Identify which cell holds the provided text, then report its (X, Y) central coordinate. 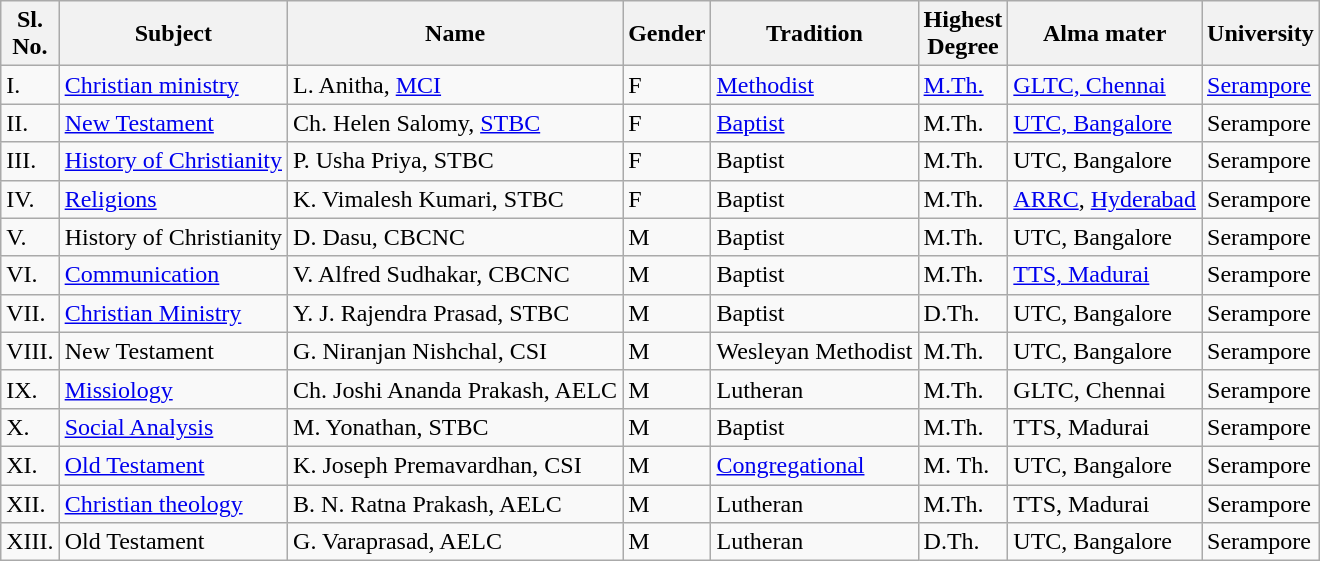
IV. (30, 199)
Name (456, 34)
III. (30, 161)
V. Alfred Sudhakar, CBCNC (456, 275)
VIII. (30, 351)
Alma mater (1105, 34)
Subject (173, 34)
B. N. Ratna Prakash, AELC (456, 503)
Tradition (814, 34)
I. (30, 85)
ARRC, Hyderabad (1105, 199)
Christian ministry (173, 85)
Gender (667, 34)
IX. (30, 389)
University (1261, 34)
XI. (30, 465)
VII. (30, 313)
P. Usha Priya, STBC (456, 161)
X. (30, 427)
M. Yonathan, STBC (456, 427)
Methodist (814, 85)
Ch. Joshi Ananda Prakash, AELC (456, 389)
Wesleyan Methodist (814, 351)
G. Varaprasad, AELC (456, 542)
Congregational (814, 465)
K. Joseph Premavardhan, CSI (456, 465)
Highest Degree (963, 34)
Ch. Helen Salomy, STBC (456, 123)
Social Analysis (173, 427)
K. Vimalesh Kumari, STBC (456, 199)
D. Dasu, CBCNC (456, 237)
Christian theology (173, 503)
V. (30, 237)
Religions (173, 199)
XIII. (30, 542)
II. (30, 123)
Sl.No. (30, 34)
Christian Ministry (173, 313)
Communication (173, 275)
XII. (30, 503)
L. Anitha, MCI (456, 85)
Y. J. Rajendra Prasad, STBC (456, 313)
M. Th. (963, 465)
VI. (30, 275)
Missiology (173, 389)
G. Niranjan Nishchal, CSI (456, 351)
